Identify which cell holds the provided text, then report its (X, Y) central coordinate. 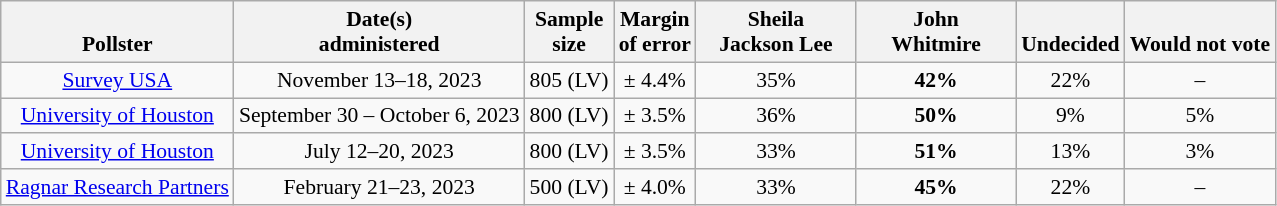
36% (776, 116)
500 (LV) (570, 187)
Undecided (1070, 32)
± 4.0% (655, 187)
Survey USA (118, 80)
3% (1200, 152)
Ragnar Research Partners (118, 187)
42% (936, 80)
9% (1070, 116)
July 12–20, 2023 (380, 152)
805 (LV) (570, 80)
Would not vote (1200, 32)
Pollster (118, 32)
Samplesize (570, 32)
45% (936, 187)
SheilaJackson Lee (776, 32)
50% (936, 116)
Marginof error (655, 32)
September 30 – October 6, 2023 (380, 116)
November 13–18, 2023 (380, 80)
5% (1200, 116)
± 4.4% (655, 80)
51% (936, 152)
35% (776, 80)
February 21–23, 2023 (380, 187)
13% (1070, 152)
Date(s)administered (380, 32)
JohnWhitmire (936, 32)
